For the text-containing cell, return its midpoint in [X, Y] coordinate format. 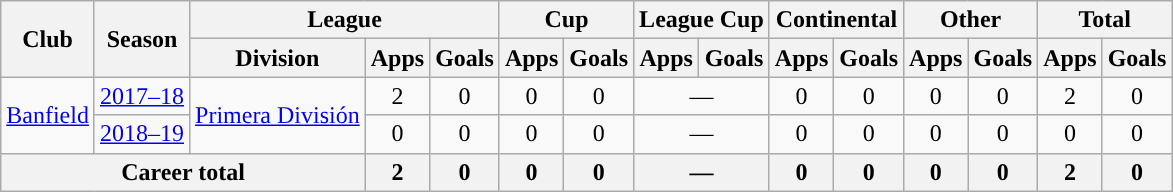
League [345, 20]
Cup [566, 20]
Other [971, 20]
Club [48, 39]
Continental [836, 20]
2017–18 [142, 96]
Career total [183, 172]
Total [1105, 20]
Season [142, 39]
2018–19 [142, 134]
Primera División [278, 115]
League Cup [702, 20]
Division [278, 58]
Banfield [48, 115]
